Scan for the cell matching the given text and deliver its [X, Y] coordinate at center. 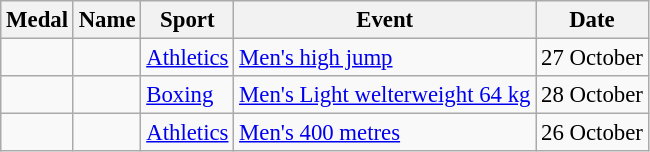
Name [107, 20]
Sport [188, 20]
Men's Light welterweight 64 kg [385, 95]
Event [385, 20]
27 October [592, 58]
Boxing [188, 95]
Men's 400 metres [385, 133]
Men's high jump [385, 58]
28 October [592, 95]
Medal [38, 20]
26 October [592, 133]
Date [592, 20]
